For the text-containing cell, return its midpoint in [X, Y] coordinate format. 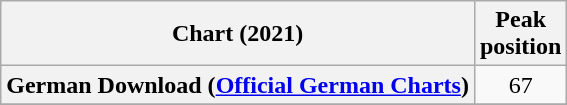
Peakposition [520, 34]
Chart (2021) [238, 34]
German Download (Official German Charts) [238, 85]
67 [520, 85]
